Return [X, Y] of the center of cell containing provided text 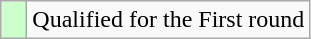
Qualified for the First round [168, 20]
